Detect which cell encompasses the target text, then output its (x, y) center coordinate. 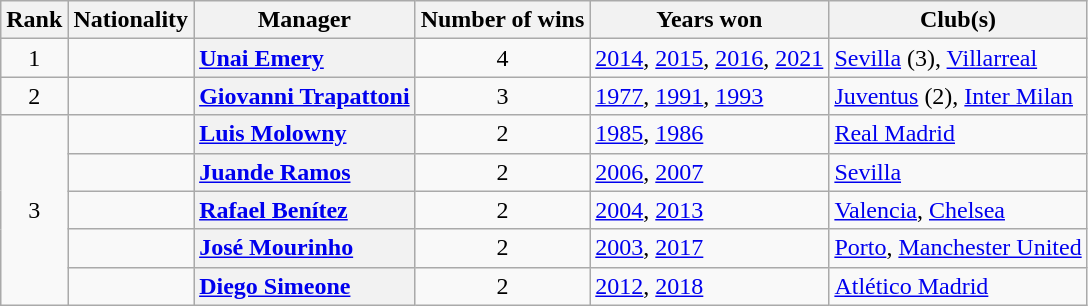
Sevilla (958, 172)
Years won (710, 20)
Luis Molowny (305, 134)
Diego Simeone (305, 286)
José Mourinho (305, 248)
1985, 1986 (710, 134)
Club(s) (958, 20)
Sevilla (3), Villarreal (958, 58)
Juande Ramos (305, 172)
2004, 2013 (710, 210)
Juventus (2), Inter Milan (958, 96)
Valencia, Chelsea (958, 210)
Unai Emery (305, 58)
1977, 1991, 1993 (710, 96)
Atlético Madrid (958, 286)
4 (502, 58)
Manager (305, 20)
Giovanni Trapattoni (305, 96)
Number of wins (502, 20)
1 (34, 58)
Rafael Benítez (305, 210)
Real Madrid (958, 134)
2003, 2017 (710, 248)
2014, 2015, 2016, 2021 (710, 58)
2012, 2018 (710, 286)
Porto, Manchester United (958, 248)
2006, 2007 (710, 172)
Nationality (131, 20)
Rank (34, 20)
